Find where the given text appears and provide that cell's center as [X, Y] coordinate. 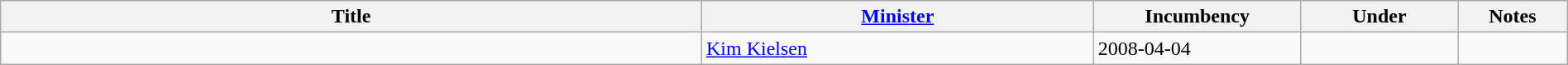
Notes [1513, 17]
Under [1379, 17]
Kim Kielsen [898, 48]
Incumbency [1198, 17]
2008-04-04 [1198, 48]
Minister [898, 17]
Title [351, 17]
